Identify which cell holds the provided text, then report its (x, y) central coordinate. 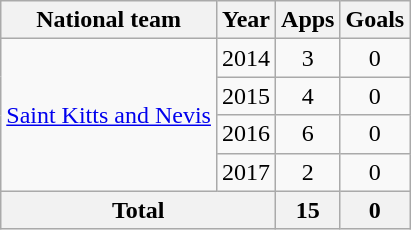
2017 (246, 172)
2015 (246, 96)
4 (308, 96)
6 (308, 134)
National team (109, 20)
2016 (246, 134)
Apps (308, 20)
2014 (246, 58)
Goals (375, 20)
Year (246, 20)
2 (308, 172)
Total (138, 210)
15 (308, 210)
Saint Kitts and Nevis (109, 115)
3 (308, 58)
